Provide the (x, y) coordinate of the cell's center where the given text is located.  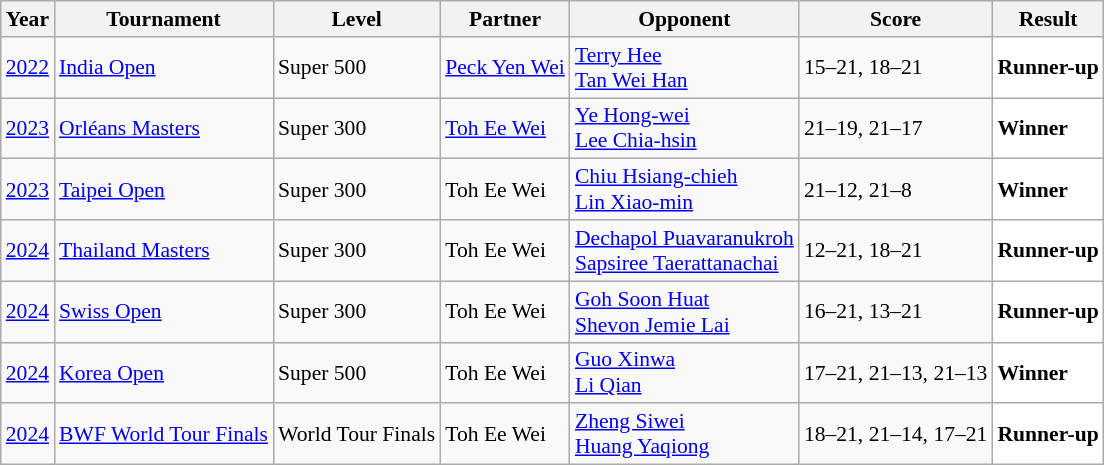
Score (896, 19)
World Tour Finals (356, 434)
15–21, 18–21 (896, 68)
Ye Hong-wei Lee Chia-hsin (684, 128)
21–12, 21–8 (896, 190)
Peck Yen Wei (505, 68)
Guo Xinwa Li Qian (684, 372)
Korea Open (164, 372)
Chiu Hsiang-chieh Lin Xiao-min (684, 190)
Taipei Open (164, 190)
Tournament (164, 19)
Zheng Siwei Huang Yaqiong (684, 434)
Thailand Masters (164, 250)
21–19, 21–17 (896, 128)
17–21, 21–13, 21–13 (896, 372)
Swiss Open (164, 312)
Level (356, 19)
18–21, 21–14, 17–21 (896, 434)
Orléans Masters (164, 128)
16–21, 13–21 (896, 312)
BWF World Tour Finals (164, 434)
Partner (505, 19)
Terry Hee Tan Wei Han (684, 68)
2022 (28, 68)
Year (28, 19)
India Open (164, 68)
Result (1048, 19)
Goh Soon Huat Shevon Jemie Lai (684, 312)
Opponent (684, 19)
Dechapol Puavaranukroh Sapsiree Taerattanachai (684, 250)
12–21, 18–21 (896, 250)
